For the text-containing cell, return its midpoint in (x, y) coordinate format. 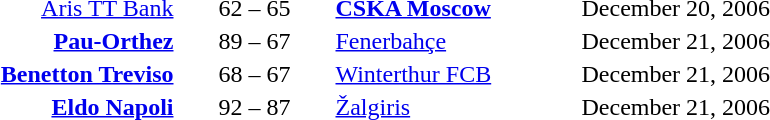
Fenerbahçe (456, 41)
68 – 67 (254, 74)
89 – 67 (254, 41)
Winterthur FCB (456, 74)
